Search for the cell housing the specified text and yield its (x, y) center coordinate. 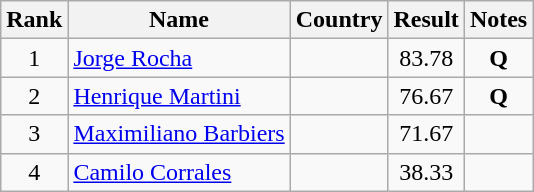
1 (34, 58)
Camilo Corrales (179, 172)
Jorge Rocha (179, 58)
Henrique Martini (179, 96)
Notes (498, 20)
38.33 (426, 172)
83.78 (426, 58)
2 (34, 96)
Rank (34, 20)
Country (339, 20)
71.67 (426, 134)
4 (34, 172)
76.67 (426, 96)
Result (426, 20)
Maximiliano Barbiers (179, 134)
Name (179, 20)
3 (34, 134)
